Output the [x, y] coordinate of the center of the cell containing the given text.  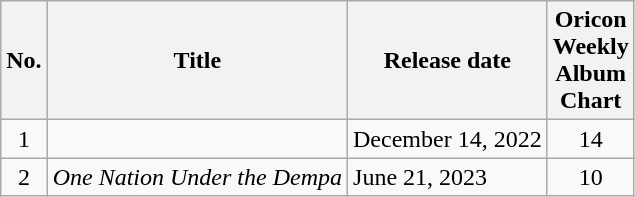
December 14, 2022 [448, 139]
Title [197, 60]
One Nation Under the Dempa [197, 177]
June 21, 2023 [448, 177]
Release date [448, 60]
10 [590, 177]
No. [24, 60]
14 [590, 139]
1 [24, 139]
2 [24, 177]
OriconWeekly AlbumChart [590, 60]
